Search for the cell housing the specified text and yield its [x, y] center coordinate. 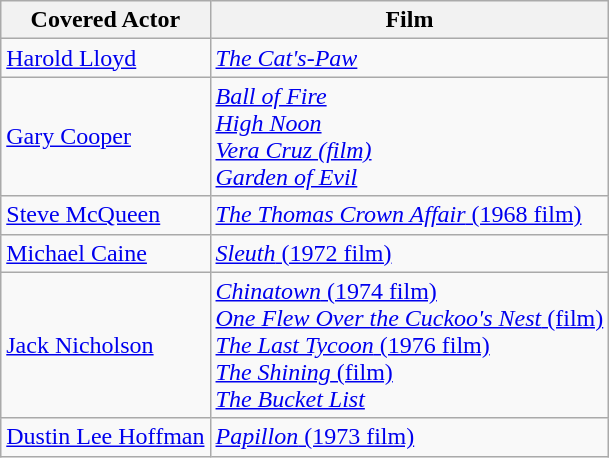
The Thomas Crown Affair (1968 film) [410, 215]
Film [410, 20]
Sleuth (1972 film) [410, 253]
Chinatown (1974 film)One Flew Over the Cuckoo's Nest (film)The Last Tycoon (1976 film)The Shining (film)The Bucket List [410, 345]
Ball of FireHigh NoonVera Cruz (film)Garden of Evil [410, 136]
Gary Cooper [106, 136]
Jack Nicholson [106, 345]
Michael Caine [106, 253]
The Cat's-Paw [410, 58]
Harold Lloyd [106, 58]
Covered Actor [106, 20]
Steve McQueen [106, 215]
Papillon (1973 film) [410, 437]
Dustin Lee Hoffman [106, 437]
